Search for the cell housing the specified text and yield its [X, Y] center coordinate. 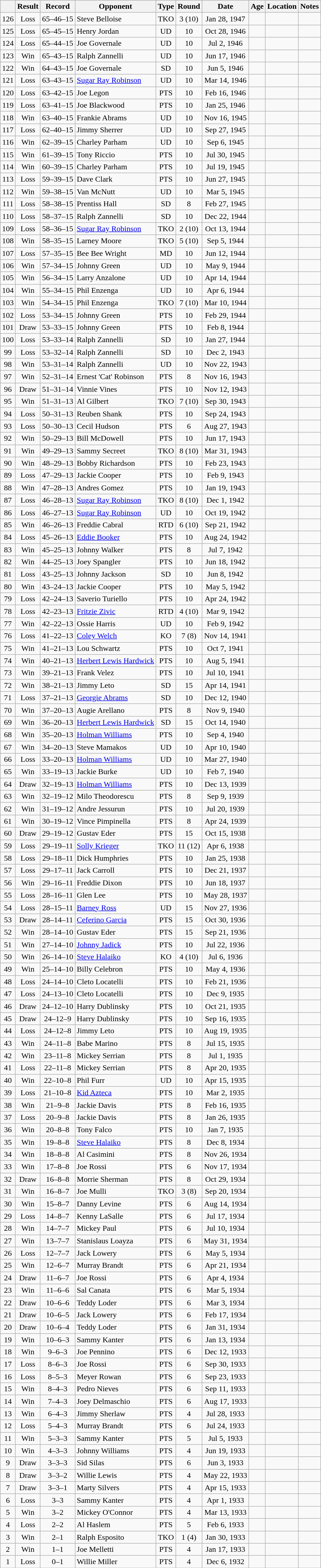
47 [8, 994]
May 28, 1937 [226, 895]
Date [226, 6]
Dec 12, 1940 [226, 698]
17–8–8 [58, 1167]
53–33–14 [58, 340]
Record [58, 6]
Nov 12, 1943 [226, 389]
Jun 27, 1945 [226, 179]
Joe Mulli [115, 1191]
Johnny Walker [115, 550]
88 [8, 488]
23–11–8 [58, 1056]
35 [8, 1142]
32–19–12 [58, 796]
Ossie Harris [115, 624]
98 [8, 365]
Jan 26, 1935 [226, 1117]
47–29–13 [58, 475]
33–19–13 [58, 772]
74 [8, 661]
108 [8, 241]
38 [8, 1105]
Aug 17, 1933 [226, 1401]
24–13–10 [58, 994]
7 [8, 1488]
37–21–13 [58, 698]
Joey Delmaschio [115, 1401]
Jul 24, 1933 [226, 1426]
Feb 27, 1945 [226, 204]
Marty Silvers [115, 1488]
Apr 15, 1935 [226, 1080]
Nov 16, 1943 [226, 377]
Jul 17, 1934 [226, 1216]
Billy Celebron [115, 969]
42–23–13 [58, 611]
Jul 20, 1939 [226, 809]
Johnny Williams [115, 1451]
Jan 28, 1947 [226, 19]
Sep 23, 1933 [226, 1377]
Dec 12, 1933 [226, 1352]
83 [8, 550]
18 [8, 1352]
2 (10) [189, 229]
Apr 6, 1944 [226, 290]
97 [8, 377]
Dick Humphries [115, 858]
13 [8, 1414]
Aug 5, 1941 [226, 661]
3 [8, 1537]
48 [8, 982]
Apr 4, 1934 [226, 1278]
Jun 18, 1942 [226, 562]
Joe Melletti [115, 1550]
17 [8, 1364]
43–25–13 [58, 574]
9 [8, 1463]
84 [8, 537]
Sep 27, 1945 [226, 130]
Apr 6, 1938 [226, 846]
Sep 5, 1944 [226, 241]
57–35–15 [58, 253]
101 [8, 327]
15–8–7 [58, 1204]
103 [8, 303]
Al Gilbert [115, 401]
3–3–1 [58, 1488]
Mar 3, 1934 [226, 1302]
10–6–6 [58, 1302]
May 31, 1934 [226, 1241]
20 [8, 1327]
Jul 22, 1936 [226, 945]
0–1 [58, 1562]
Feb 7, 1940 [226, 772]
53–31–14 [58, 365]
55 [8, 895]
Jul 19, 1945 [226, 167]
44–25–13 [58, 562]
May 5, 1934 [226, 1253]
Jan 7, 1935 [226, 1130]
Jimmy Sherlaw [115, 1414]
Feb 6, 1933 [226, 1525]
Al Haslem [115, 1525]
8–4–3 [58, 1389]
Dec 1, 1942 [226, 500]
20–8–8 [58, 1130]
Coley Welch [115, 636]
Jan 19, 1943 [226, 488]
126 [8, 19]
Jan 25, 1946 [226, 105]
24 [8, 1278]
106 [8, 266]
Eddie Booker [115, 537]
Mar 31, 1943 [226, 451]
May 4, 1936 [226, 969]
50–30–13 [58, 426]
Glen Lee [115, 895]
44 [8, 1031]
14–8–7 [58, 1216]
Sep 30, 1943 [226, 401]
Jul 10, 1934 [226, 1228]
Freddie Dixon [115, 883]
3 (10) [189, 19]
92 [8, 438]
Babe Marino [115, 1043]
Apr 24, 1942 [226, 599]
Jun 19, 1933 [226, 1451]
22–11–8 [58, 1068]
Age [257, 6]
76 [8, 636]
28–16–11 [58, 895]
Nov 16, 1945 [226, 117]
21–9–8 [58, 1105]
Barney Ross [115, 907]
Willie Miller [115, 1562]
62 [8, 809]
Jun 17, 1943 [226, 438]
41–21–13 [58, 648]
100 [8, 340]
29–19–11 [58, 846]
8–5–3 [58, 1377]
31–19–12 [58, 809]
24–12–10 [58, 1006]
42 [8, 1056]
47–28–13 [58, 488]
Mickey O'Connor [115, 1512]
120 [8, 93]
Type [166, 6]
Sep 21, 1936 [226, 932]
Dec 9, 1935 [226, 994]
Stanislaus Loayza [115, 1241]
Jul 10, 1941 [226, 673]
Feb 17, 1934 [226, 1315]
Jul 7, 1942 [226, 550]
38–21–13 [58, 685]
91 [8, 451]
Apr 14, 1944 [226, 278]
Result [28, 6]
21 [8, 1315]
Nov 17, 1934 [226, 1167]
45–26–13 [58, 537]
58–38–15 [58, 204]
65–45–15 [58, 31]
46–27–13 [58, 512]
Dec 2, 1943 [226, 352]
118 [8, 117]
1–1 [58, 1550]
28–14–10 [58, 932]
11–6–6 [58, 1290]
20–9–8 [58, 1117]
53–34–15 [58, 315]
112 [8, 192]
78 [8, 611]
19 [8, 1340]
32–19–13 [58, 784]
Ralph Esposito [115, 1537]
Joe Legon [115, 93]
14–7–7 [58, 1228]
Jan 27, 1944 [226, 340]
29–18–11 [58, 858]
7 (8) [189, 636]
24–14–10 [58, 982]
Sammy Secreet [115, 451]
Jul 15, 1935 [226, 1043]
63 [8, 796]
58 [8, 858]
43 [8, 1043]
Joey Spangler [115, 562]
60 [8, 833]
Jun 5, 1946 [226, 68]
29–16–11 [58, 883]
27 [8, 1241]
Jan 31, 1934 [226, 1327]
Ernest 'Cat' Robinson [115, 377]
4–3–3 [58, 1451]
2–1 [58, 1537]
104 [8, 290]
89 [8, 475]
3–2 [58, 1512]
Dec 13, 1939 [226, 784]
Sep 6, 1945 [226, 142]
Bill McDowell [115, 438]
3–3 [58, 1500]
Dec 21, 1937 [226, 870]
29 [8, 1216]
51–31–13 [58, 401]
81 [8, 574]
May 9, 1944 [226, 266]
86 [8, 512]
Mar 13, 1933 [226, 1512]
Milo Theodorescu [115, 796]
77 [8, 624]
28–15–11 [58, 907]
99 [8, 352]
Nov 27, 1936 [226, 907]
Apr 15, 1933 [226, 1488]
16–8–8 [58, 1179]
Freddie Cabral [115, 525]
63–41–15 [58, 105]
52–31–14 [58, 377]
Steve Belloise [115, 19]
61–39–15 [58, 155]
16–8–7 [58, 1191]
Jun 17, 1946 [226, 56]
57–34–15 [58, 266]
33–20–13 [58, 760]
5–3–3 [58, 1438]
3–3–2 [58, 1475]
16 [8, 1377]
Saverio Turiello [115, 599]
Nov 26, 1934 [226, 1155]
2–2 [58, 1525]
35–20–13 [58, 735]
May 22, 1933 [226, 1475]
34 [8, 1155]
Mickey Paul [115, 1228]
23 [8, 1290]
46 [8, 1006]
Sid Silas [115, 1463]
Mar 10, 1944 [226, 303]
93 [8, 426]
Sep 11, 1933 [226, 1389]
Mar 5, 1934 [226, 1290]
49–29–13 [58, 451]
94 [8, 414]
9–6–3 [58, 1352]
72 [8, 685]
12 [8, 1426]
63–40–15 [58, 117]
Mar 2, 1935 [226, 1093]
42–22–13 [58, 624]
Feb 16, 1935 [226, 1105]
14 [8, 1401]
52 [8, 932]
43–24–13 [58, 587]
Joe Blackwood [115, 105]
Dave Clark [115, 179]
Jul 6, 1936 [226, 957]
64 [8, 784]
Steve Mamakos [115, 747]
24–12–9 [58, 1019]
25 [8, 1265]
Ceferino Garcia [115, 920]
12–6–7 [58, 1265]
Andres Gomez [115, 488]
Feb 29, 1944 [226, 315]
Oct 15, 1938 [226, 833]
26–14–10 [58, 957]
40–21–13 [58, 661]
39 [8, 1093]
95 [8, 401]
50 [8, 957]
109 [8, 229]
Mar 14, 1946 [226, 80]
Dec 8, 1934 [226, 1142]
Apr 21, 1934 [226, 1265]
41–22–13 [58, 636]
79 [8, 599]
Morrie Sherman [115, 1179]
Oct 7, 1941 [226, 648]
62–40–15 [58, 130]
Solly Krieger [115, 846]
57 [8, 870]
53–32–14 [58, 352]
Aug 19, 1935 [226, 1031]
59–39–15 [58, 179]
65–44–15 [58, 43]
Jackie Burke [115, 772]
54 [8, 907]
111 [8, 204]
Joe Pennino [115, 1352]
41 [8, 1068]
53 [8, 920]
67 [8, 747]
102 [8, 315]
82 [8, 562]
Pedro Nieves [115, 1389]
Andre Jessurun [115, 809]
Jul 1, 1935 [226, 1056]
Jan 13, 1934 [226, 1340]
2 [8, 1550]
Dec 6, 1932 [226, 1562]
24–11–8 [58, 1043]
Johnny Jackson [115, 574]
Feb 16, 1946 [226, 93]
Jimmy Sherrer [115, 130]
22–10–8 [58, 1080]
Sep 30, 1933 [226, 1364]
Tony Riccio [115, 155]
Reuben Shank [115, 414]
Apr 10, 1940 [226, 747]
Vince Pimpinella [115, 821]
Georgie Abrams [115, 698]
7–4–3 [58, 1401]
Jun 18, 1937 [226, 883]
65–43–15 [58, 56]
37–20–13 [58, 710]
42–24–13 [58, 599]
Sal Canata [115, 1290]
6–4–3 [58, 1414]
Sep 16, 1935 [226, 1019]
90 [8, 463]
51–31–14 [58, 389]
Nov 22, 1943 [226, 365]
37 [8, 1117]
MD [166, 253]
5 (10) [189, 241]
58–37–15 [58, 216]
Sep 21, 1942 [226, 525]
66 [8, 760]
69 [8, 722]
Bee Bee Wright [115, 253]
Tony Falco [115, 1130]
60–39–15 [58, 167]
Dec 22, 1944 [226, 216]
110 [8, 216]
8–6–3 [58, 1364]
22 [8, 1302]
Aug 24, 1942 [226, 537]
1 (4) [189, 1537]
Oct 14, 1940 [226, 722]
Frankie Abrams [115, 117]
11 (12) [189, 846]
36 [8, 1130]
Jul 28, 1933 [226, 1414]
36–20–13 [58, 722]
Jan 25, 1938 [226, 858]
122 [8, 68]
87 [8, 500]
115 [8, 155]
Sep 4, 1940 [226, 735]
114 [8, 167]
10–6–3 [58, 1340]
107 [8, 253]
Bobby Richardson [115, 463]
64–43–15 [58, 68]
58–36–15 [58, 229]
48–29–13 [58, 463]
Jan 17, 1933 [226, 1550]
5–4–3 [58, 1426]
65–46–15 [58, 19]
116 [8, 142]
26 [8, 1253]
Jun 3, 1933 [226, 1463]
29–19–12 [58, 833]
Kenny LaSalle [115, 1216]
71 [8, 698]
Mar 5, 1945 [226, 192]
68 [8, 735]
Jul 2, 1946 [226, 43]
54–34–15 [58, 303]
Jun 8, 1942 [226, 574]
13–7–7 [58, 1241]
Jul 5, 1933 [226, 1438]
61 [8, 821]
Oct 29, 1934 [226, 1179]
Aug 14, 1934 [226, 1204]
18–8–8 [58, 1155]
113 [8, 179]
Round [189, 6]
Frank Velez [115, 673]
Larry Anzalone [115, 278]
45–25–13 [58, 550]
51 [8, 945]
53–33–15 [58, 327]
85 [8, 525]
Feb 21, 1936 [226, 982]
56 [8, 883]
May 5, 1942 [226, 587]
Larney Moore [115, 241]
Jan 30, 1933 [226, 1537]
119 [8, 105]
40 [8, 1080]
49 [8, 969]
59 [8, 846]
31 [8, 1191]
Henry Jordan [115, 31]
Fritzie Zivic [115, 611]
45 [8, 1019]
Jun 12, 1944 [226, 253]
Kid Azteca [115, 1093]
24–12–8 [58, 1031]
96 [8, 389]
Feb 9, 1942 [226, 624]
63–42–15 [58, 93]
58–35–15 [58, 241]
105 [8, 278]
27–14–10 [58, 945]
28–14–11 [58, 920]
117 [8, 130]
Danny Levine [115, 1204]
Oct 19, 1942 [226, 512]
56–34–15 [58, 278]
123 [8, 56]
125 [8, 31]
50–31–13 [58, 414]
12–7–7 [58, 1253]
Lou Schwartz [115, 648]
Sep 24, 1943 [226, 414]
73 [8, 673]
Oct 13, 1944 [226, 229]
30–19–12 [58, 821]
33 [8, 1167]
Feb 9, 1943 [226, 475]
59–38–15 [58, 192]
70 [8, 710]
25–14–10 [58, 969]
3 (8) [189, 1191]
3–3–3 [58, 1463]
Johnny Jadick [115, 945]
Notes [309, 6]
Cecil Hudson [115, 426]
Apr 1, 1933 [226, 1500]
1 [8, 1562]
46–26–13 [58, 525]
Oct 30, 1936 [226, 920]
32 [8, 1179]
65 [8, 772]
Jul 30, 1945 [226, 155]
Willie Lewis [115, 1475]
50–29–13 [58, 438]
Mar 9, 1942 [226, 611]
19–8–8 [58, 1142]
Apr 14, 1941 [226, 685]
Nov 14, 1941 [226, 636]
63–43–15 [58, 80]
10–6–4 [58, 1327]
Nov 9, 1940 [226, 710]
Oct 21, 1935 [226, 1006]
Prentiss Hall [115, 204]
Sep 20, 1934 [226, 1191]
Vinnie Vines [115, 389]
Apr 20, 1935 [226, 1068]
29–17–11 [58, 870]
21–10–8 [58, 1093]
Feb 23, 1943 [226, 463]
11 [8, 1438]
Mar 27, 1940 [226, 760]
Van McNutt [115, 192]
Phil Furr [115, 1080]
Oct 28, 1946 [226, 31]
Feb 8, 1944 [226, 327]
34–20–13 [58, 747]
124 [8, 43]
28 [8, 1228]
46–28–13 [58, 500]
30 [8, 1204]
Opponent [115, 6]
Sep 9, 1939 [226, 796]
Meyer Rowan [115, 1377]
62–39–15 [58, 142]
75 [8, 648]
55–34–15 [58, 290]
Apr 24, 1939 [226, 821]
Jack Carroll [115, 870]
121 [8, 80]
6 (10) [189, 525]
10–6–5 [58, 1315]
80 [8, 587]
Augie Arellano [115, 710]
Location [282, 6]
Aug 27, 1943 [226, 426]
39–21–13 [58, 673]
Al Casimini [115, 1155]
11–6–7 [58, 1278]
